Extract the (X, Y) coordinate from the center of the cell holding the provided text.  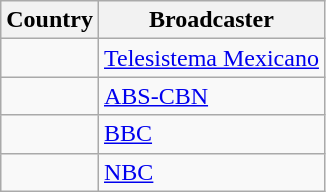
BBC (211, 134)
Broadcaster (211, 20)
NBC (211, 172)
Country (50, 20)
ABS-CBN (211, 96)
Telesistema Mexicano (211, 58)
